Provide the (x, y) coordinate of the cell's center where the given text is located.  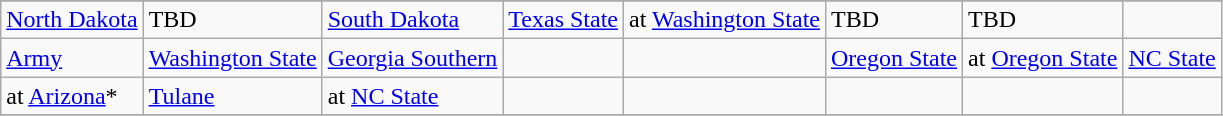
at Arizona* (72, 96)
Army (72, 58)
North Dakota (72, 20)
Texas State (564, 20)
Washington State (232, 58)
South Dakota (412, 20)
at Washington State (724, 20)
Georgia Southern (412, 58)
NC State (1172, 58)
Tulane (232, 96)
Oregon State (894, 58)
at NC State (412, 96)
at Oregon State (1043, 58)
